Locate the cell with the specified text and output its [X, Y] center coordinate. 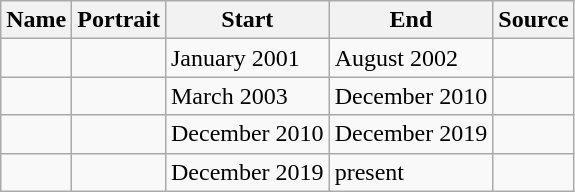
Portrait [119, 20]
present [411, 172]
End [411, 20]
March 2003 [247, 96]
January 2001 [247, 58]
August 2002 [411, 58]
Start [247, 20]
Name [36, 20]
Source [534, 20]
